Output the [X, Y] coordinate of the center of the cell containing the given text.  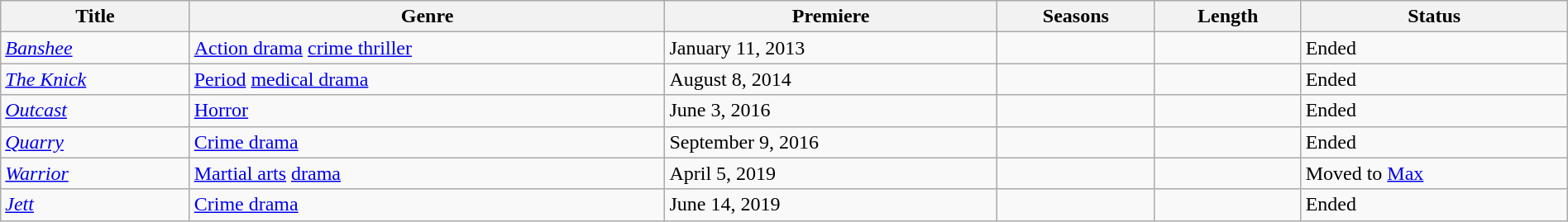
Status [1434, 17]
Horror [427, 111]
Moved to Max [1434, 173]
Martial arts drama [427, 173]
September 9, 2016 [831, 142]
January 11, 2013 [831, 48]
Jett [95, 205]
June 14, 2019 [831, 205]
Seasons [1075, 17]
Banshee [95, 48]
The Knick [95, 79]
Period medical drama [427, 79]
Title [95, 17]
Action drama crime thriller [427, 48]
Premiere [831, 17]
April 5, 2019 [831, 173]
Genre [427, 17]
August 8, 2014 [831, 79]
Quarry [95, 142]
Outcast [95, 111]
June 3, 2016 [831, 111]
Length [1227, 17]
Warrior [95, 173]
